Detect which cell encompasses the target text, then output its (x, y) center coordinate. 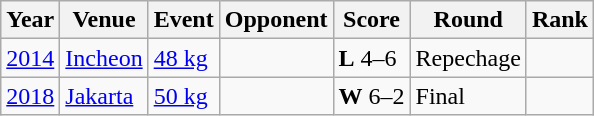
L 4–6 (372, 58)
2018 (30, 96)
Year (30, 20)
Repechage (468, 58)
W 6–2 (372, 96)
Final (468, 96)
50 kg (184, 96)
Jakarta (104, 96)
Round (468, 20)
Venue (104, 20)
Incheon (104, 58)
Event (184, 20)
Score (372, 20)
2014 (30, 58)
48 kg (184, 58)
Opponent (276, 20)
Rank (560, 20)
